Locate the cell with the specified text and output its (X, Y) center coordinate. 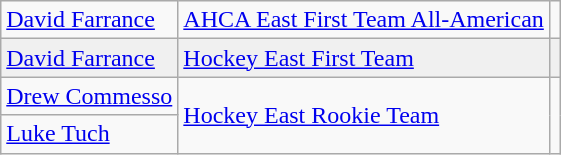
Drew Commesso (90, 96)
Hockey East First Team (364, 58)
AHCA East First Team All-American (364, 20)
Hockey East Rookie Team (364, 115)
Luke Tuch (90, 134)
